Determine the (x, y) coordinate at the center of the cell enclosing the given text.  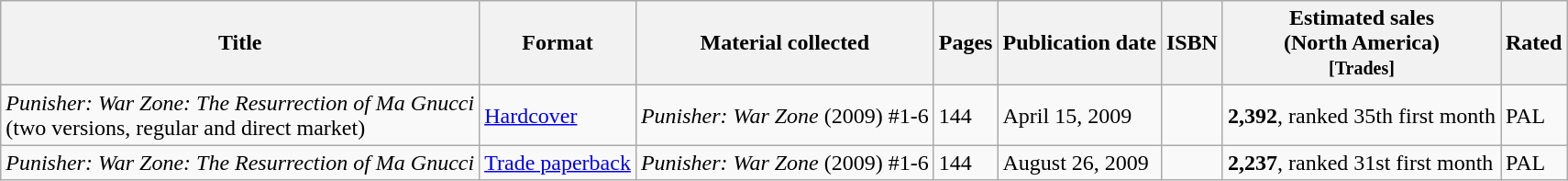
2,237, ranked 31st first month (1361, 163)
Trade paperback (558, 163)
2,392, ranked 35th first month (1361, 116)
Material collected (785, 43)
Punisher: War Zone: The Resurrection of Ma Gnucci (240, 163)
Pages (966, 43)
Rated (1533, 43)
April 15, 2009 (1079, 116)
Title (240, 43)
Punisher: War Zone: The Resurrection of Ma Gnucci(two versions, regular and direct market) (240, 116)
Estimated sales(North America)[Trades] (1361, 43)
ISBN (1192, 43)
Publication date (1079, 43)
Hardcover (558, 116)
Format (558, 43)
August 26, 2009 (1079, 163)
